Pinpoint the cell where the given text exists, returning its [x, y] midpoint coordinate. 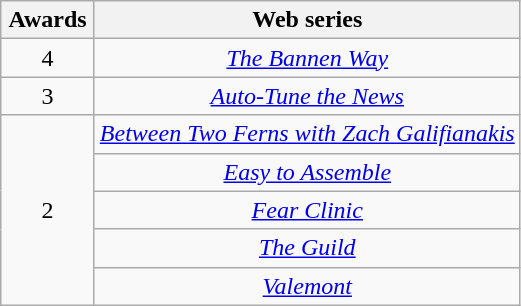
3 [48, 96]
The Guild [307, 248]
Between Two Ferns with Zach Galifianakis [307, 134]
Auto-Tune the News [307, 96]
Valemont [307, 286]
The Bannen Way [307, 58]
Fear Clinic [307, 210]
Easy to Assemble [307, 172]
Awards [48, 20]
2 [48, 210]
4 [48, 58]
Web series [307, 20]
